For the text-containing cell, return its midpoint in [x, y] coordinate format. 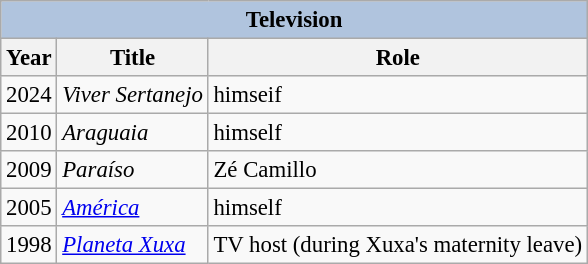
Television [294, 20]
2010 [29, 133]
TV host (during Xuxa's maternity leave) [398, 245]
América [132, 208]
Araguaia [132, 133]
1998 [29, 245]
himseif [398, 95]
Planeta Xuxa [132, 245]
Role [398, 58]
Title [132, 58]
2005 [29, 208]
Year [29, 58]
Viver Sertanejo [132, 95]
2024 [29, 95]
2009 [29, 170]
Zé Camillo [398, 170]
Paraíso [132, 170]
